Find where the given text appears and provide that cell's center as [X, Y] coordinate. 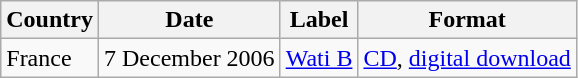
Date [189, 20]
France [50, 58]
Wati B [319, 58]
7 December 2006 [189, 58]
Format [467, 20]
Label [319, 20]
CD, digital download [467, 58]
Country [50, 20]
